Search for the cell housing the specified text and yield its [x, y] center coordinate. 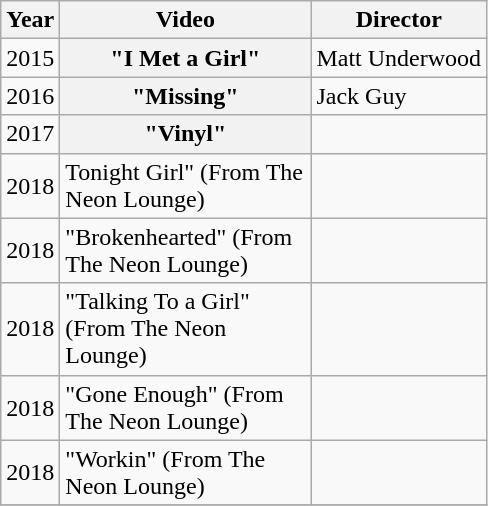
Video [186, 20]
Tonight Girl" (From The Neon Lounge) [186, 186]
"Workin" (From The Neon Lounge) [186, 472]
Year [30, 20]
Jack Guy [399, 96]
"Talking To a Girl" (From The Neon Lounge) [186, 329]
Matt Underwood [399, 58]
"Missing" [186, 96]
Director [399, 20]
"Brokenhearted" (From The Neon Lounge) [186, 250]
2015 [30, 58]
"Vinyl" [186, 134]
"I Met a Girl" [186, 58]
2016 [30, 96]
"Gone Enough" (From The Neon Lounge) [186, 408]
2017 [30, 134]
